Pinpoint the cell where the given text exists, returning its (x, y) midpoint coordinate. 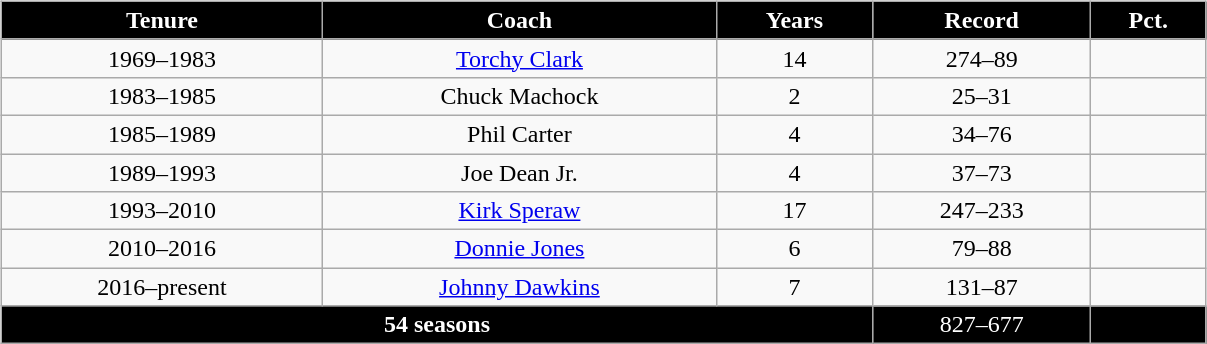
25–31 (982, 96)
1969–1983 (162, 58)
247–233 (982, 211)
1993–2010 (162, 211)
37–73 (982, 173)
6 (794, 249)
Phil Carter (520, 134)
1989–1993 (162, 173)
34–76 (982, 134)
1985–1989 (162, 134)
Coach (520, 20)
827–677 (982, 325)
Years (794, 20)
Donnie Jones (520, 249)
Record (982, 20)
Tenure (162, 20)
2010–2016 (162, 249)
79–88 (982, 249)
2 (794, 96)
7 (794, 287)
17 (794, 211)
Torchy Clark (520, 58)
54 seasons (437, 325)
2016–present (162, 287)
Joe Dean Jr. (520, 173)
Chuck Machock (520, 96)
Johnny Dawkins (520, 287)
131–87 (982, 287)
Kirk Speraw (520, 211)
1983–1985 (162, 96)
Pct. (1148, 20)
274–89 (982, 58)
14 (794, 58)
